Determine the (X, Y) coordinate at the center of the cell enclosing the given text.  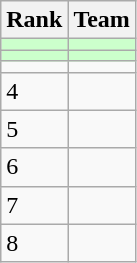
6 (34, 167)
4 (34, 91)
8 (34, 243)
5 (34, 129)
Rank (34, 20)
7 (34, 205)
Team (102, 20)
